Pinpoint the cell where the given text exists, returning its (X, Y) midpoint coordinate. 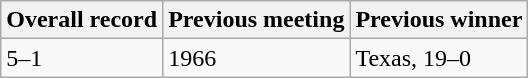
Overall record (82, 20)
Previous meeting (256, 20)
Previous winner (439, 20)
1966 (256, 58)
5–1 (82, 58)
Texas, 19–0 (439, 58)
